Extract the (x, y) coordinate from the center of the cell holding the provided text.  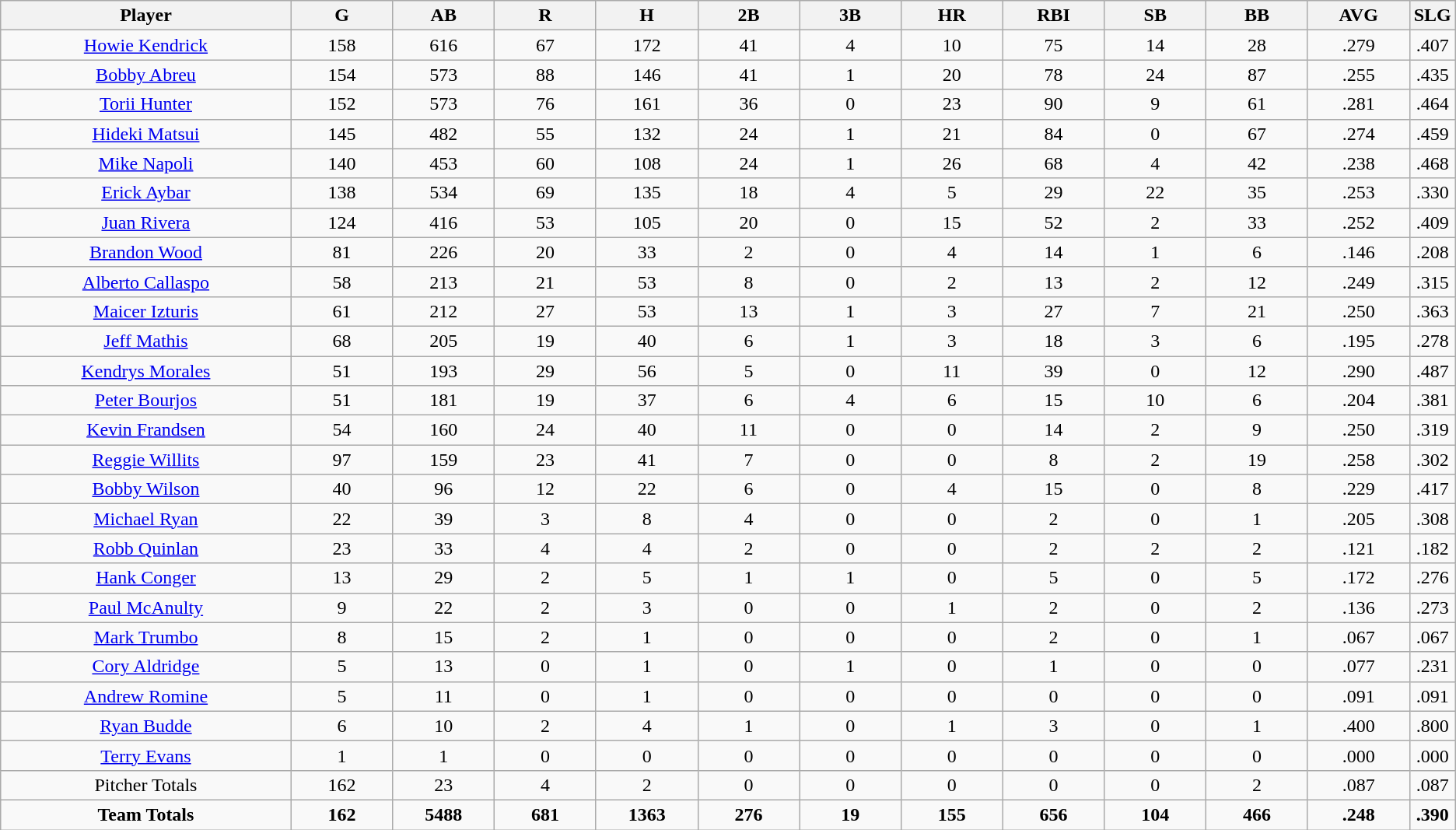
.390 (1433, 814)
205 (443, 341)
5488 (443, 814)
158 (342, 45)
172 (647, 45)
.231 (1433, 667)
416 (443, 222)
Michael Ryan (146, 519)
55 (546, 134)
76 (546, 104)
108 (647, 163)
88 (546, 75)
.253 (1358, 193)
Kendrys Morales (146, 371)
.121 (1358, 548)
160 (443, 430)
Brandon Wood (146, 252)
.409 (1433, 222)
.468 (1433, 163)
Hideki Matsui (146, 134)
.249 (1358, 282)
Pitcher Totals (146, 785)
.208 (1433, 252)
212 (443, 311)
28 (1257, 45)
135 (647, 193)
Reggie Willits (146, 460)
BB (1257, 16)
.273 (1433, 608)
132 (647, 134)
.238 (1358, 163)
681 (546, 814)
42 (1257, 163)
Mark Trumbo (146, 637)
.281 (1358, 104)
78 (1053, 75)
AVG (1358, 16)
140 (342, 163)
.315 (1433, 282)
226 (443, 252)
HR (952, 16)
75 (1053, 45)
.204 (1358, 401)
181 (443, 401)
.400 (1358, 726)
155 (952, 814)
.363 (1433, 311)
.278 (1433, 341)
105 (647, 222)
104 (1156, 814)
.435 (1433, 75)
.195 (1358, 341)
2B (748, 16)
Terry Evans (146, 755)
Hank Conger (146, 578)
276 (748, 814)
.464 (1433, 104)
90 (1053, 104)
.302 (1433, 460)
.146 (1358, 252)
Juan Rivera (146, 222)
193 (443, 371)
152 (342, 104)
Paul McAnulty (146, 608)
SB (1156, 16)
96 (443, 489)
.276 (1433, 578)
Erick Aybar (146, 193)
.172 (1358, 578)
Bobby Wilson (146, 489)
56 (647, 371)
97 (342, 460)
.407 (1433, 45)
.229 (1358, 489)
Maicer Izturis (146, 311)
Howie Kendrick (146, 45)
.319 (1433, 430)
3B (851, 16)
81 (342, 252)
Cory Aldridge (146, 667)
161 (647, 104)
R (546, 16)
145 (342, 134)
.252 (1358, 222)
138 (342, 193)
.279 (1358, 45)
.205 (1358, 519)
Alberto Callaspo (146, 282)
35 (1257, 193)
.800 (1433, 726)
Torii Hunter (146, 104)
58 (342, 282)
159 (443, 460)
.381 (1433, 401)
37 (647, 401)
26 (952, 163)
69 (546, 193)
213 (443, 282)
466 (1257, 814)
Team Totals (146, 814)
RBI (1053, 16)
52 (1053, 222)
SLG (1433, 16)
656 (1053, 814)
154 (342, 75)
Andrew Romine (146, 696)
Kevin Frandsen (146, 430)
AB (443, 16)
54 (342, 430)
36 (748, 104)
.330 (1433, 193)
.136 (1358, 608)
Ryan Budde (146, 726)
.274 (1358, 134)
146 (647, 75)
616 (443, 45)
.290 (1358, 371)
.417 (1433, 489)
87 (1257, 75)
Jeff Mathis (146, 341)
H (647, 16)
Bobby Abreu (146, 75)
.308 (1433, 519)
Peter Bourjos (146, 401)
.255 (1358, 75)
Mike Napoli (146, 163)
60 (546, 163)
.258 (1358, 460)
Robb Quinlan (146, 548)
.459 (1433, 134)
84 (1053, 134)
1363 (647, 814)
482 (443, 134)
.248 (1358, 814)
.182 (1433, 548)
.487 (1433, 371)
534 (443, 193)
.077 (1358, 667)
453 (443, 163)
G (342, 16)
Player (146, 16)
124 (342, 222)
